Scan for the cell matching the given text and deliver its [X, Y] coordinate at center. 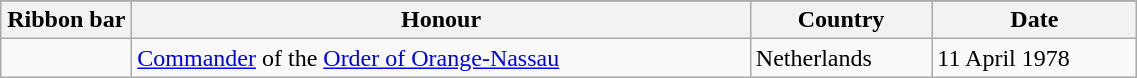
11 April 1978 [1034, 58]
Commander of the Order of Orange-Nassau [441, 58]
Ribbon bar [66, 20]
Date [1034, 20]
Honour [441, 20]
Netherlands [840, 58]
Country [840, 20]
